Locate the cell with the specified text and output its (x, y) center coordinate. 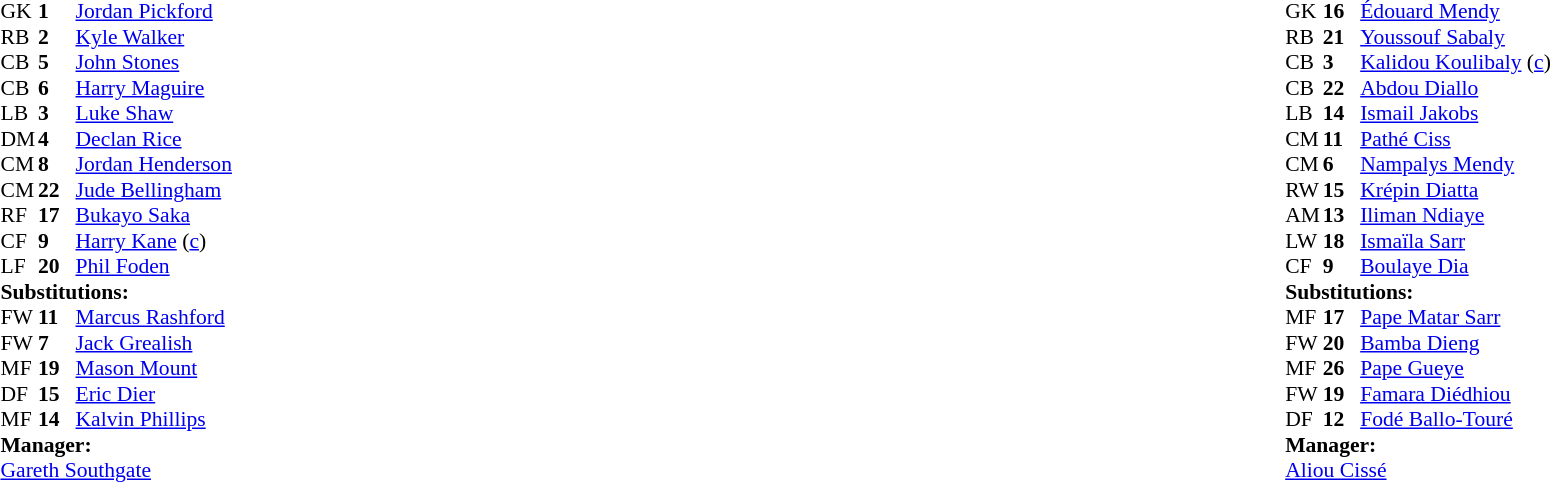
13 (1342, 215)
Harry Maguire (154, 88)
RW (1304, 190)
AM (1304, 215)
Jude Bellingham (154, 190)
4 (57, 139)
John Stones (154, 63)
12 (1342, 419)
21 (1342, 37)
5 (57, 63)
DM (19, 139)
LF (19, 267)
Eric Dier (154, 394)
Manager: (116, 445)
Bukayo Saka (154, 215)
18 (1342, 241)
Phil Foden (154, 267)
Substitutions: (116, 292)
RF (19, 215)
Luke Shaw (154, 113)
Jordan Henderson (154, 165)
Jack Grealish (154, 343)
26 (1342, 369)
Kyle Walker (154, 37)
LW (1304, 241)
Harry Kane (c) (154, 241)
Marcus Rashford (154, 317)
Declan Rice (154, 139)
Mason Mount (154, 369)
Kalvin Phillips (154, 419)
2 (57, 37)
7 (57, 343)
8 (57, 165)
